Pinpoint the cell where the given text exists, returning its [X, Y] midpoint coordinate. 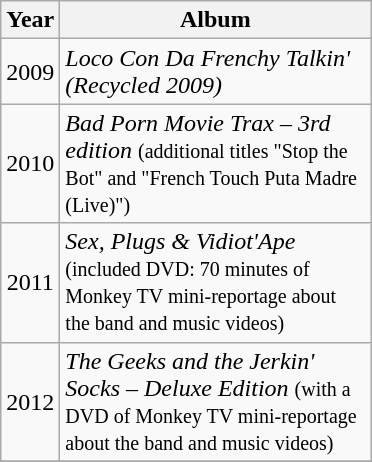
Sex, Plugs & Vidiot'Ape (included DVD: 70 minutes of Monkey TV mini-reportage about the band and music videos) [216, 282]
2010 [30, 164]
2012 [30, 402]
The Geeks and the Jerkin' Socks – Deluxe Edition (with a DVD of Monkey TV mini-reportage about the band and music videos) [216, 402]
2009 [30, 72]
Loco Con Da Frenchy Talkin' (Recycled 2009) [216, 72]
Album [216, 20]
Year [30, 20]
Bad Porn Movie Trax – 3rd edition (additional titles "Stop the Bot" and "French Touch Puta Madre (Live)") [216, 164]
2011 [30, 282]
